Capture the cell that displays the provided text and extract its (x, y) central coordinate. 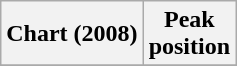
Chart (2008) (72, 34)
Peakposition (189, 34)
